From the cell containing the given text, extract its center point as (X, Y) coordinate. 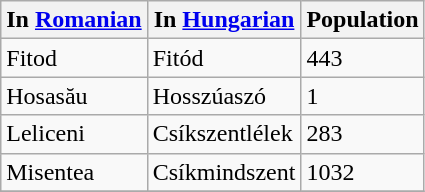
In Hungarian (224, 20)
Hosasău (74, 96)
1032 (362, 172)
Misentea (74, 172)
In Romanian (74, 20)
Csíkmindszent (224, 172)
Hosszúaszó (224, 96)
283 (362, 134)
Leliceni (74, 134)
1 (362, 96)
Population (362, 20)
443 (362, 58)
Fitod (74, 58)
Fitód (224, 58)
Csíkszentlélek (224, 134)
